Determine the (x, y) coordinate at the center of the cell enclosing the given text.  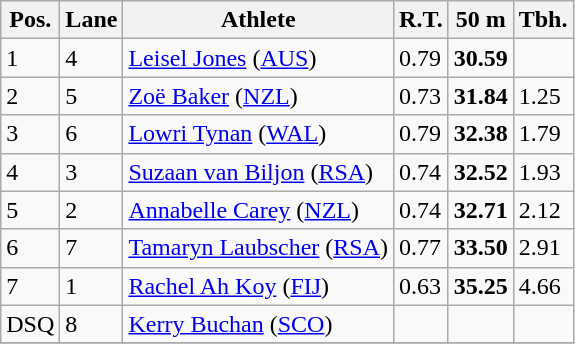
1.93 (543, 172)
8 (92, 324)
Tbh. (543, 20)
0.77 (422, 248)
31.84 (480, 96)
Leisel Jones (AUS) (258, 58)
4.66 (543, 286)
32.52 (480, 172)
1.25 (543, 96)
R.T. (422, 20)
1.79 (543, 134)
Kerry Buchan (SCO) (258, 324)
Rachel Ah Koy (FIJ) (258, 286)
0.73 (422, 96)
2.12 (543, 210)
Lowri Tynan (WAL) (258, 134)
Suzaan van Biljon (RSA) (258, 172)
2.91 (543, 248)
32.38 (480, 134)
Annabelle Carey (NZL) (258, 210)
Athlete (258, 20)
35.25 (480, 286)
Lane (92, 20)
Pos. (30, 20)
0.63 (422, 286)
50 m (480, 20)
33.50 (480, 248)
DSQ (30, 324)
32.71 (480, 210)
30.59 (480, 58)
Tamaryn Laubscher (RSA) (258, 248)
Zoë Baker (NZL) (258, 96)
